From the cell containing the given text, extract its center point as (X, Y) coordinate. 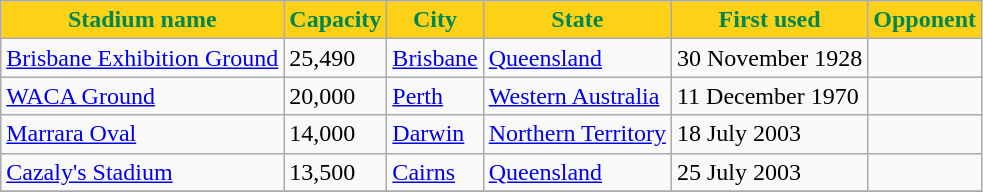
Northern Territory (577, 134)
WACA Ground (142, 96)
Brisbane (435, 58)
City (435, 20)
14,000 (336, 134)
Western Australia (577, 96)
Darwin (435, 134)
Marrara Oval (142, 134)
Cazaly's Stadium (142, 172)
25 July 2003 (769, 172)
Brisbane Exhibition Ground (142, 58)
Perth (435, 96)
11 December 1970 (769, 96)
25,490 (336, 58)
Opponent (925, 20)
Capacity (336, 20)
First used (769, 20)
Cairns (435, 172)
State (577, 20)
Stadium name (142, 20)
20,000 (336, 96)
18 July 2003 (769, 134)
13,500 (336, 172)
30 November 1928 (769, 58)
